For the text-containing cell, return its midpoint in [x, y] coordinate format. 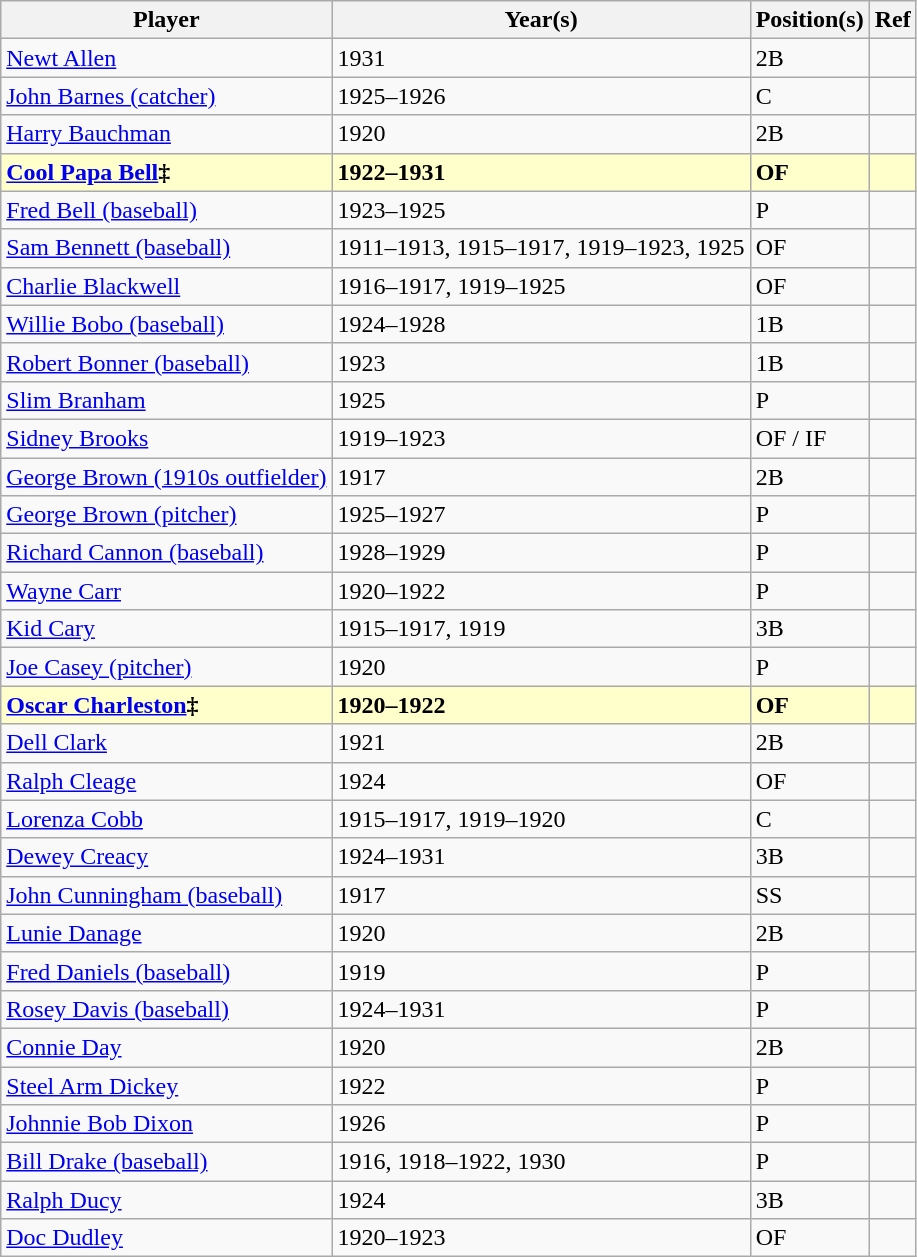
1922 [541, 1085]
1931 [541, 58]
Newt Allen [166, 58]
1915–1917, 1919 [541, 629]
Dewey Creacy [166, 857]
1922–1931 [541, 172]
1919–1923 [541, 438]
Connie Day [166, 1047]
1925–1926 [541, 96]
1928–1929 [541, 553]
1924–1928 [541, 324]
1925 [541, 400]
Willie Bobo (baseball) [166, 324]
Bill Drake (baseball) [166, 1162]
Richard Cannon (baseball) [166, 553]
SS [810, 895]
John Barnes (catcher) [166, 96]
George Brown (pitcher) [166, 515]
1926 [541, 1124]
Johnnie Bob Dixon [166, 1124]
George Brown (1910s outfielder) [166, 477]
Cool Papa Bell‡ [166, 172]
Wayne Carr [166, 591]
Steel Arm Dickey [166, 1085]
Player [166, 20]
1920–1923 [541, 1238]
1921 [541, 743]
Joe Casey (pitcher) [166, 667]
1911–1913, 1915–1917, 1919–1923, 1925 [541, 248]
Fred Bell (baseball) [166, 210]
OF / IF [810, 438]
Sidney Brooks [166, 438]
Kid Cary [166, 629]
1916, 1918–1922, 1930 [541, 1162]
Ref [892, 20]
1923–1925 [541, 210]
Rosey Davis (baseball) [166, 1009]
Oscar Charleston‡ [166, 705]
Ralph Cleage [166, 781]
1915–1917, 1919–1920 [541, 819]
Harry Bauchman [166, 134]
Ralph Ducy [166, 1200]
1919 [541, 971]
Dell Clark [166, 743]
Lorenza Cobb [166, 819]
Doc Dudley [166, 1238]
Slim Branham [166, 400]
1916–1917, 1919–1925 [541, 286]
Sam Bennett (baseball) [166, 248]
John Cunningham (baseball) [166, 895]
Lunie Danage [166, 933]
Year(s) [541, 20]
1925–1927 [541, 515]
Robert Bonner (baseball) [166, 362]
Fred Daniels (baseball) [166, 971]
Position(s) [810, 20]
1923 [541, 362]
Charlie Blackwell [166, 286]
